Identify which cell holds the provided text, then report its [X, Y] central coordinate. 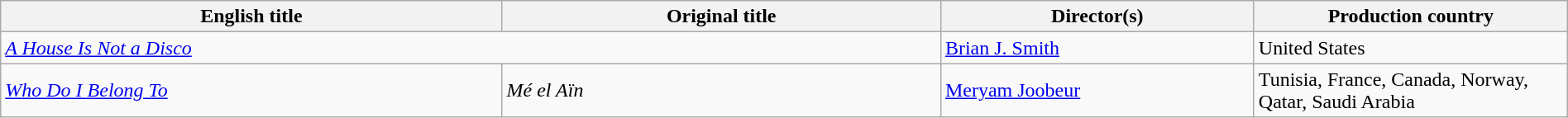
Original title [721, 17]
Meryam Joobeur [1097, 91]
Tunisia, France, Canada, Norway, Qatar, Saudi Arabia [1411, 91]
Production country [1411, 17]
United States [1411, 48]
English title [251, 17]
A House Is Not a Disco [471, 48]
Who Do I Belong To [251, 91]
Director(s) [1097, 17]
Brian J. Smith [1097, 48]
Mé el Aïn [721, 91]
